For the text-containing cell, return its midpoint in [x, y] coordinate format. 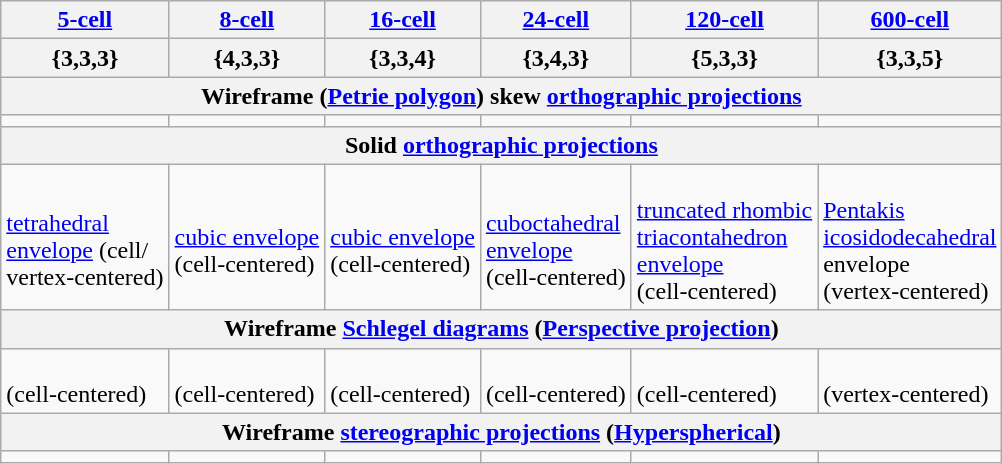
(vertex-centered) [910, 380]
Pentakisicosidodecahedralenvelope(vertex-centered) [910, 237]
{3,4,3} [556, 58]
600-cell [910, 20]
{3,3,4} [403, 58]
8-cell [247, 20]
{5,3,3} [724, 58]
Wireframe Schlegel diagrams (Perspective projection) [502, 329]
Wireframe stereographic projections (Hyperspherical) [502, 432]
{3,3,5} [910, 58]
120-cell [724, 20]
{4,3,3} [247, 58]
16-cell [403, 20]
{3,3,3} [85, 58]
truncated rhombictriacontahedronenvelope(cell-centered) [724, 237]
tetrahedralenvelope (cell/vertex-centered) [85, 237]
Wireframe (Petrie polygon) skew orthographic projections [502, 96]
24-cell [556, 20]
5-cell [85, 20]
cuboctahedralenvelope(cell-centered) [556, 237]
Solid orthographic projections [502, 145]
